Return (x, y) of the center of cell containing provided text 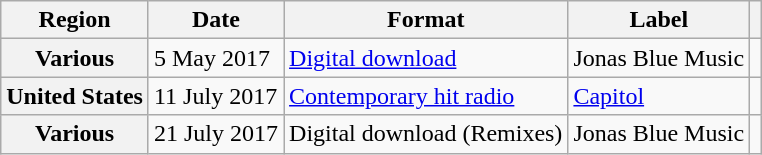
Capitol (659, 96)
21 July 2017 (216, 134)
Region (75, 20)
Date (216, 20)
Digital download (Remixes) (426, 134)
United States (75, 96)
5 May 2017 (216, 58)
Digital download (426, 58)
Contemporary hit radio (426, 96)
11 July 2017 (216, 96)
Label (659, 20)
Format (426, 20)
